Extract the (x, y) coordinate from the center of the cell holding the provided text.  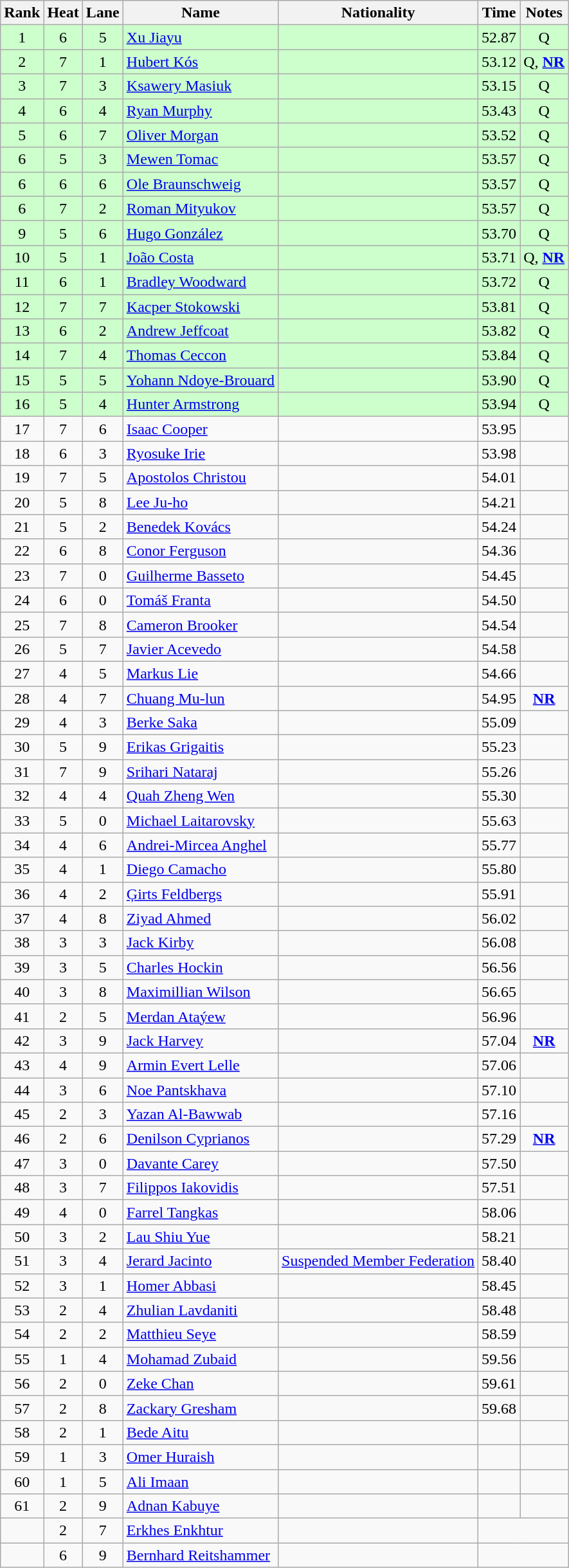
53.12 (499, 62)
41 (22, 1016)
58 (22, 1432)
Chuang Mu-lun (201, 698)
35 (22, 870)
54.01 (499, 478)
Lau Shiu Yue (201, 1237)
Mohamad Zubaid (201, 1359)
12 (22, 307)
Mewen Tomac (201, 160)
Ali Imaan (201, 1481)
Hubert Kós (201, 62)
46 (22, 1139)
54.24 (499, 527)
54.66 (499, 673)
57.51 (499, 1188)
61 (22, 1506)
Hunter Armstrong (201, 405)
Berke Saka (201, 723)
Ksawery Masiuk (201, 86)
25 (22, 624)
Diego Camacho (201, 870)
60 (22, 1481)
Denilson Cyprianos (201, 1139)
Kacper Stokowski (201, 307)
14 (22, 356)
Hugo González (201, 233)
Rank (22, 13)
37 (22, 918)
Oliver Morgan (201, 135)
36 (22, 894)
48 (22, 1188)
Noe Pantskhava (201, 1090)
57.29 (499, 1139)
Jack Kirby (201, 943)
54.54 (499, 624)
Nationality (378, 13)
32 (22, 796)
João Costa (201, 257)
Roman Mityukov (201, 208)
59.61 (499, 1383)
54.58 (499, 649)
Srihari Nataraj (201, 772)
56.96 (499, 1016)
55.63 (499, 821)
30 (22, 747)
Adnan Kabuye (201, 1506)
56 (22, 1383)
52 (22, 1286)
21 (22, 527)
Merdan Ataýew (201, 1016)
43 (22, 1065)
Quah Zheng Wen (201, 796)
Guilherme Basseto (201, 576)
51 (22, 1261)
57.50 (499, 1163)
Heat (63, 13)
56.08 (499, 943)
38 (22, 943)
58.59 (499, 1335)
Armin Evert Lelle (201, 1065)
53.98 (499, 453)
55.77 (499, 845)
53.94 (499, 405)
54.21 (499, 502)
Filippos Iakovidis (201, 1188)
Davante Carey (201, 1163)
Erikas Grigaitis (201, 747)
54.45 (499, 576)
57.16 (499, 1115)
Apostolos Christou (201, 478)
55.09 (499, 723)
Bede Aitu (201, 1432)
Zhulian Lavdaniti (201, 1310)
53 (22, 1310)
18 (22, 453)
Yazan Al-Bawwab (201, 1115)
28 (22, 698)
Jerard Jacinto (201, 1261)
53.52 (499, 135)
Notes (544, 13)
53.43 (499, 111)
59.68 (499, 1408)
Ryosuke Irie (201, 453)
54.95 (499, 698)
Conor Ferguson (201, 551)
Andrew Jeffcoat (201, 331)
53.71 (499, 257)
47 (22, 1163)
23 (22, 576)
56.65 (499, 992)
53.81 (499, 307)
59.56 (499, 1359)
52.87 (499, 37)
53.70 (499, 233)
45 (22, 1115)
39 (22, 967)
34 (22, 845)
Suspended Member Federation (378, 1261)
Andrei-Mircea Anghel (201, 845)
Farrel Tangkas (201, 1212)
Xu Jiayu (201, 37)
55.91 (499, 894)
Bradley Woodward (201, 282)
Javier Acevedo (201, 649)
44 (22, 1090)
Tomáš Franta (201, 600)
Ģirts Feldbergs (201, 894)
55.23 (499, 747)
40 (22, 992)
54.50 (499, 600)
58.40 (499, 1261)
56.02 (499, 918)
Maximillian Wilson (201, 992)
Ryan Murphy (201, 111)
Name (201, 13)
Michael Laitarovsky (201, 821)
58.48 (499, 1310)
58.21 (499, 1237)
53.82 (499, 331)
13 (22, 331)
49 (22, 1212)
31 (22, 772)
11 (22, 282)
Ziyad Ahmed (201, 918)
Cameron Brooker (201, 624)
Bernhard Reitshammer (201, 1555)
42 (22, 1041)
29 (22, 723)
Matthieu Seye (201, 1335)
Jack Harvey (201, 1041)
Homer Abbasi (201, 1286)
55.26 (499, 772)
24 (22, 600)
Charles Hockin (201, 967)
53.84 (499, 356)
54.36 (499, 551)
22 (22, 551)
27 (22, 673)
54 (22, 1335)
53.90 (499, 380)
Isaac Cooper (201, 429)
15 (22, 380)
20 (22, 502)
Erkhes Enkhtur (201, 1531)
55.30 (499, 796)
53.95 (499, 429)
58.45 (499, 1286)
Time (499, 13)
Zeke Chan (201, 1383)
10 (22, 257)
Thomas Ceccon (201, 356)
53.15 (499, 86)
33 (22, 821)
Zackary Gresham (201, 1408)
Lee Ju-ho (201, 502)
57.06 (499, 1065)
Benedek Kovács (201, 527)
58.06 (499, 1212)
50 (22, 1237)
57.04 (499, 1041)
53.72 (499, 282)
57 (22, 1408)
26 (22, 649)
55 (22, 1359)
Yohann Ndoye-Brouard (201, 380)
Lane (103, 13)
55.80 (499, 870)
Ole Braunschweig (201, 184)
59 (22, 1457)
57.10 (499, 1090)
17 (22, 429)
56.56 (499, 967)
16 (22, 405)
19 (22, 478)
Markus Lie (201, 673)
Omer Huraish (201, 1457)
